From the cell containing the given text, extract its center point as [x, y] coordinate. 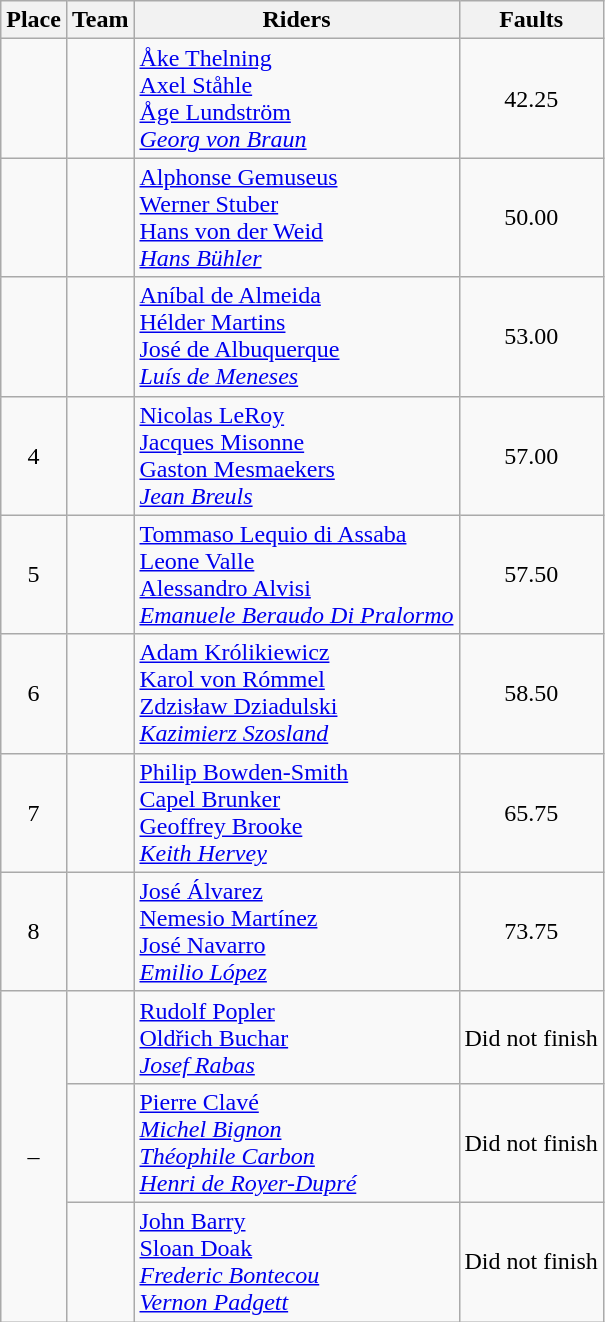
42.25 [531, 98]
– [34, 1156]
73.75 [531, 932]
Adam Królikiewicz Karol von Rómmel Zdzisław Dziadulski Kazimierz Szosland [296, 694]
Åke Thelning Axel Ståhle Åge Lundström Georg von Braun [296, 98]
John Barry Sloan Doak Frederic Bontecou Vernon Padgett [296, 1262]
Rudolf Popler Oldřich Buchar Josef Rabas [296, 1037]
65.75 [531, 812]
6 [34, 694]
Pierre Clavé Michel Bignon Théophile Carbon Henri de Royer-Dupré [296, 1142]
8 [34, 932]
58.50 [531, 694]
José Álvarez Nemesio Martínez José Navarro Emilio López [296, 932]
Nicolas LeRoy Jacques Misonne Gaston Mesmaekers Jean Breuls [296, 456]
Aníbal de Almeida Hélder Martins José de Albuquerque Luís de Meneses [296, 336]
Tommaso Lequio di Assaba Leone Valle Alessandro Alvisi Emanuele Beraudo Di Pralormo [296, 574]
57.50 [531, 574]
53.00 [531, 336]
50.00 [531, 218]
Alphonse Gemuseus Werner Stuber Hans von der Weid Hans Bühler [296, 218]
57.00 [531, 456]
4 [34, 456]
Team [100, 20]
Philip Bowden-Smith Capel Brunker Geoffrey Brooke Keith Hervey [296, 812]
Place [34, 20]
Riders [296, 20]
Faults [531, 20]
7 [34, 812]
5 [34, 574]
